Detect which cell encompasses the target text, then output its (x, y) center coordinate. 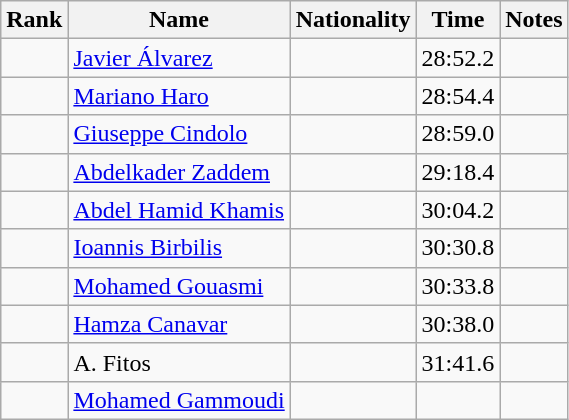
Mohamed Gammoudi (179, 400)
Name (179, 20)
Mohamed Gouasmi (179, 286)
Giuseppe Cindolo (179, 134)
Nationality (353, 20)
Rank (34, 20)
30:30.8 (458, 248)
30:38.0 (458, 324)
30:33.8 (458, 286)
Ioannis Birbilis (179, 248)
Hamza Canavar (179, 324)
Abdel Hamid Khamis (179, 210)
Abdelkader Zaddem (179, 172)
Time (458, 20)
31:41.6 (458, 362)
30:04.2 (458, 210)
Mariano Haro (179, 96)
28:54.4 (458, 96)
29:18.4 (458, 172)
28:52.2 (458, 58)
Javier Álvarez (179, 58)
Notes (534, 20)
28:59.0 (458, 134)
A. Fitos (179, 362)
